Search for the cell housing the specified text and yield its (X, Y) center coordinate. 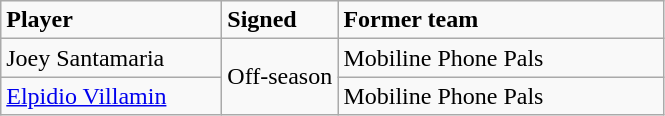
Elpidio Villamin (112, 96)
Joey Santamaria (112, 58)
Signed (280, 20)
Former team (501, 20)
Off-season (280, 77)
Player (112, 20)
